Capture the cell that displays the provided text and extract its (x, y) central coordinate. 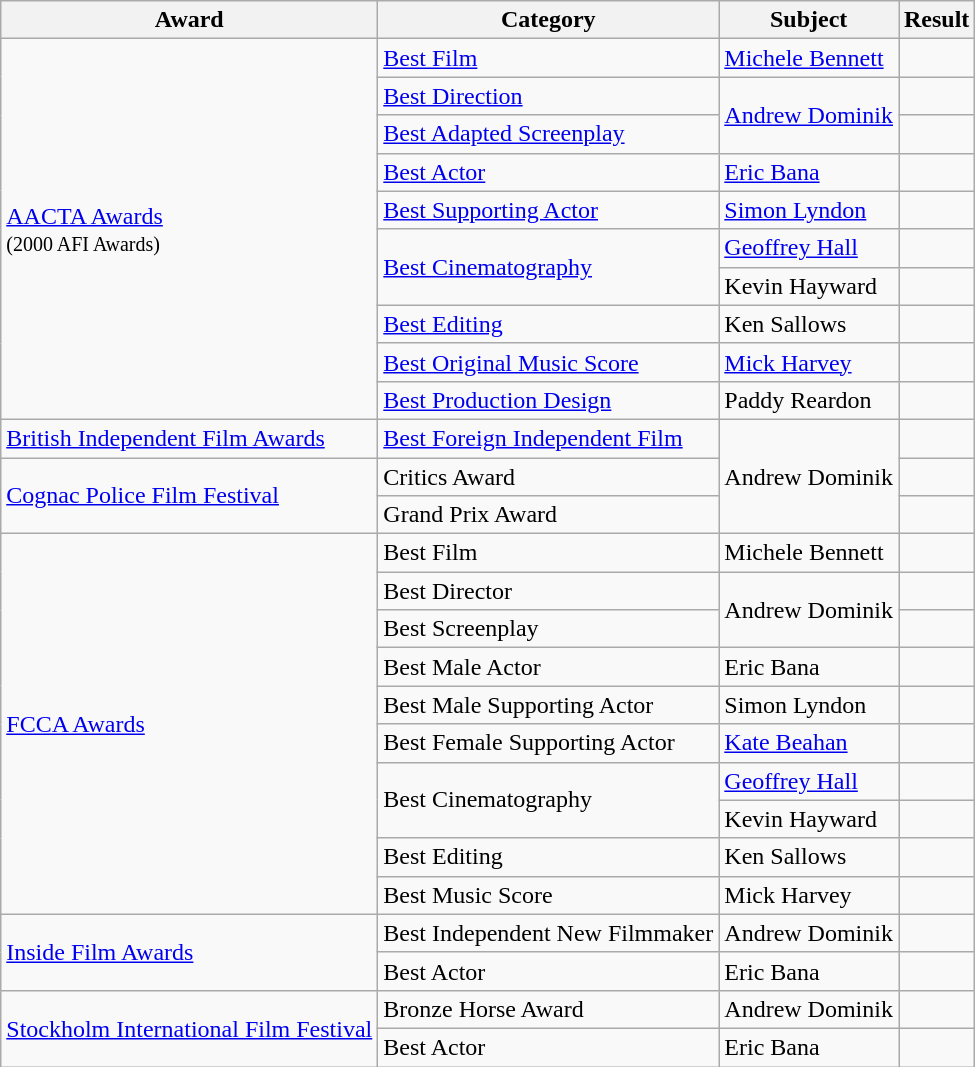
Best Female Supporting Actor (548, 743)
British Independent Film Awards (190, 438)
Paddy Reardon (809, 400)
Result (936, 20)
Best Independent New Filmmaker (548, 933)
Best Supporting Actor (548, 210)
Category (548, 20)
Kate Beahan (809, 743)
Best Adapted Screenplay (548, 134)
Best Music Score (548, 895)
Subject (809, 20)
Best Direction (548, 96)
Best Male Supporting Actor (548, 705)
Best Director (548, 591)
Cognac Police Film Festival (190, 496)
Critics Award (548, 477)
Award (190, 20)
Stockholm International Film Festival (190, 1028)
Best Original Music Score (548, 362)
Best Male Actor (548, 667)
Best Foreign Independent Film (548, 438)
Grand Prix Award (548, 515)
FCCA Awards (190, 724)
Best Screenplay (548, 629)
Bronze Horse Award (548, 1009)
Best Production Design (548, 400)
Inside Film Awards (190, 952)
AACTA Awards(2000 AFI Awards) (190, 230)
